Capture the cell that displays the provided text and extract its (x, y) central coordinate. 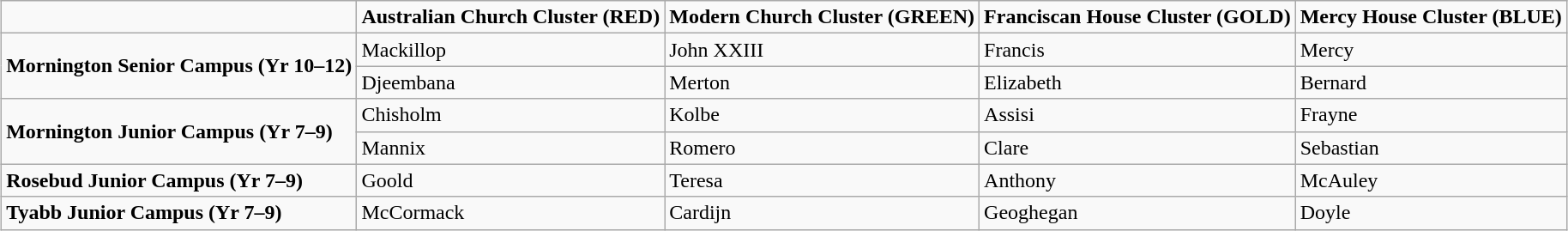
Mackillop (511, 50)
Romero (822, 148)
Mercy (1431, 50)
Geoghegan (1137, 213)
McCormack (511, 213)
Doyle (1431, 213)
Mornington Junior Campus (Yr 7–9) (179, 131)
John XXIII (822, 50)
Clare (1137, 148)
Frayne (1431, 115)
Francis (1137, 50)
Tyabb Junior Campus (Yr 7–9) (179, 213)
Cardijn (822, 213)
Rosebud Junior Campus (Yr 7–9) (179, 180)
Assisi (1137, 115)
Chisholm (511, 115)
Merton (822, 82)
McAuley (1431, 180)
Australian Church Cluster (RED) (511, 17)
Goold (511, 180)
Kolbe (822, 115)
Modern Church Cluster (GREEN) (822, 17)
Teresa (822, 180)
Djeembana (511, 82)
Elizabeth (1137, 82)
Anthony (1137, 180)
Bernard (1431, 82)
Sebastian (1431, 148)
Mercy House Cluster (BLUE) (1431, 17)
Mornington Senior Campus (Yr 10–12) (179, 66)
Franciscan House Cluster (GOLD) (1137, 17)
Mannix (511, 148)
